Return [X, Y] of the center of cell containing provided text 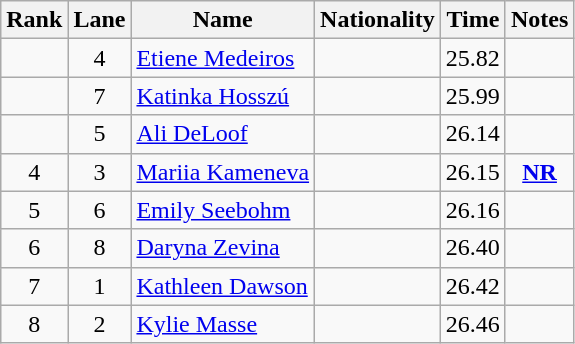
NR [539, 172]
Ali DeLoof [223, 134]
3 [100, 172]
2 [100, 324]
25.82 [472, 58]
Nationality [378, 20]
Kathleen Dawson [223, 286]
Notes [539, 20]
Name [223, 20]
26.42 [472, 286]
26.16 [472, 210]
Daryna Zevina [223, 248]
Kylie Masse [223, 324]
Emily Seebohm [223, 210]
26.46 [472, 324]
25.99 [472, 96]
Rank [34, 20]
Mariia Kameneva [223, 172]
26.15 [472, 172]
Time [472, 20]
Lane [100, 20]
1 [100, 286]
26.40 [472, 248]
Katinka Hosszú [223, 96]
Etiene Medeiros [223, 58]
26.14 [472, 134]
